Extract the [X, Y] coordinate from the center of the cell holding the provided text.  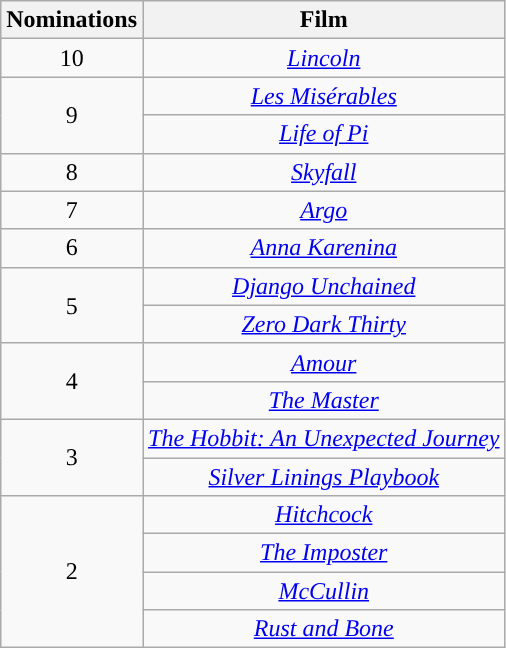
6 [72, 248]
Lincoln [324, 58]
Nominations [72, 20]
Amour [324, 362]
Les Misérables [324, 96]
The Hobbit: An Unexpected Journey [324, 438]
Rust and Bone [324, 629]
4 [72, 381]
McCullin [324, 591]
Django Unchained [324, 286]
8 [72, 172]
Zero Dark Thirty [324, 324]
3 [72, 457]
Anna Karenina [324, 248]
Hitchcock [324, 515]
9 [72, 115]
7 [72, 210]
10 [72, 58]
Silver Linings Playbook [324, 477]
5 [72, 305]
2 [72, 572]
Life of Pi [324, 134]
Skyfall [324, 172]
The Master [324, 400]
The Imposter [324, 553]
Film [324, 20]
Argo [324, 210]
